Output the [X, Y] coordinate of the center of the cell containing the given text.  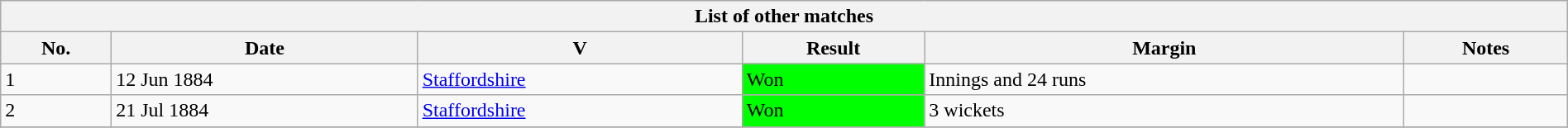
Margin [1164, 48]
21 Jul 1884 [265, 111]
Date [265, 48]
List of other matches [784, 17]
12 Jun 1884 [265, 79]
Result [833, 48]
Notes [1485, 48]
V [580, 48]
1 [56, 79]
Innings and 24 runs [1164, 79]
3 wickets [1164, 111]
2 [56, 111]
No. [56, 48]
